Return [X, Y] of the center of cell containing provided text 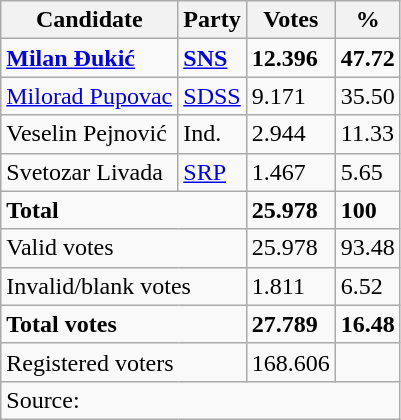
Candidate [90, 20]
Ind. [212, 134]
100 [368, 210]
6.52 [368, 286]
47.72 [368, 58]
SDSS [212, 96]
% [368, 20]
1.811 [290, 286]
12.396 [290, 58]
Svetozar Livada [90, 172]
Total votes [124, 324]
93.48 [368, 248]
Invalid/blank votes [124, 286]
Party [212, 20]
16.48 [368, 324]
Valid votes [124, 248]
Total [124, 210]
SRP [212, 172]
168.606 [290, 362]
Milorad Pupovac [90, 96]
Votes [290, 20]
35.50 [368, 96]
9.171 [290, 96]
11.33 [368, 134]
Veselin Pejnović [90, 134]
5.65 [368, 172]
Registered voters [124, 362]
Milan Đukić [90, 58]
2.944 [290, 134]
SNS [212, 58]
Source: [201, 400]
27.789 [290, 324]
1.467 [290, 172]
